Determine the (x, y) coordinate at the center of the cell enclosing the given text.  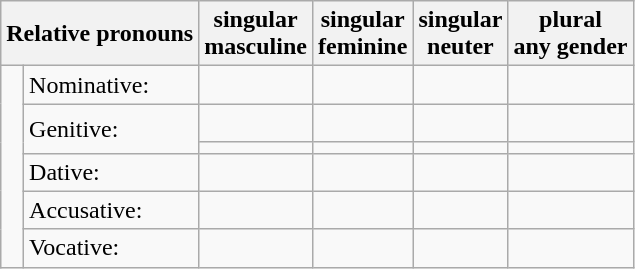
Genitive: (112, 128)
Accusative: (112, 210)
singularmasculine (256, 34)
Vocative: (112, 248)
Dative: (112, 172)
singularneuter (460, 34)
singularfeminine (362, 34)
Nominative: (112, 85)
Relative pronouns (100, 34)
pluralany gender (570, 34)
